Locate the cell with the specified text and output its (X, Y) center coordinate. 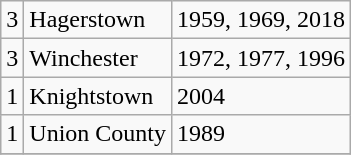
1959, 1969, 2018 (262, 20)
Winchester (98, 58)
Hagerstown (98, 20)
2004 (262, 96)
1972, 1977, 1996 (262, 58)
Knightstown (98, 96)
1989 (262, 134)
Union County (98, 134)
